Capture the cell that displays the provided text and extract its (x, y) central coordinate. 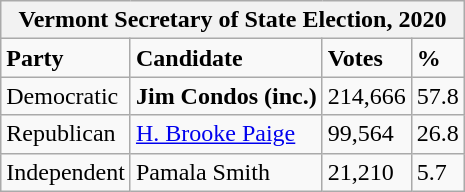
Republican (66, 134)
214,666 (366, 96)
21,210 (366, 172)
Candidate (226, 58)
Vermont Secretary of State Election, 2020 (233, 20)
Jim Condos (inc.) (226, 96)
% (438, 58)
Independent (66, 172)
5.7 (438, 172)
Votes (366, 58)
99,564 (366, 134)
H. Brooke Paige (226, 134)
57.8 (438, 96)
Pamala Smith (226, 172)
Party (66, 58)
Democratic (66, 96)
26.8 (438, 134)
